Determine the [x, y] coordinate at the center of the cell enclosing the given text.  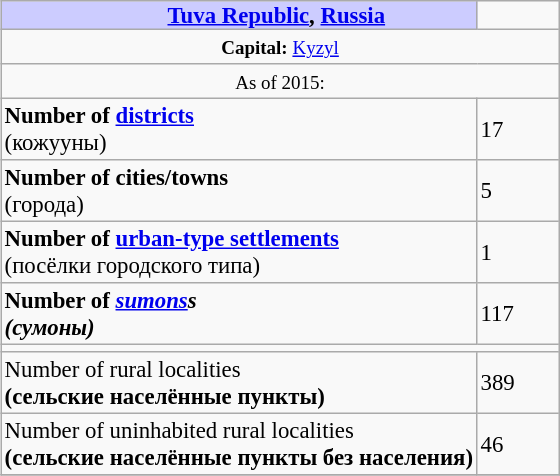
Tuva Republic, Russia [239, 15]
46 [518, 444]
17 [518, 129]
117 [518, 314]
Number of sumonss(сумоны) [239, 314]
As of 2015: [280, 81]
Number of districts(кожууны) [239, 129]
5 [518, 191]
Number of cities/towns(города) [239, 191]
1 [518, 252]
Capital: Kyzyl [280, 46]
389 [518, 383]
Number of urban-type settlements(посёлки городского типа) [239, 252]
Number of uninhabited rural localities(сельские населённые пункты без населения) [239, 444]
Number of rural localities(сельские населённые пункты) [239, 383]
